Return the (X, Y) coordinate for the center point of the cell that contains the specified text.  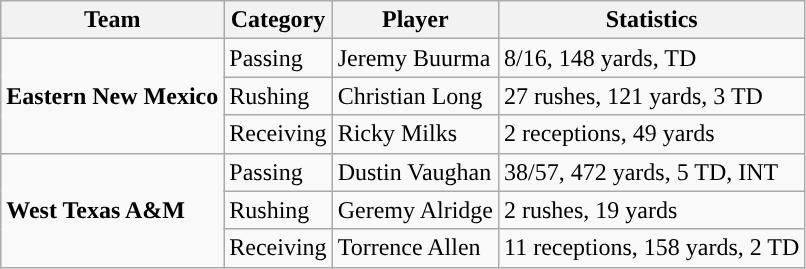
2 rushes, 19 yards (651, 210)
Geremy Alridge (415, 210)
Statistics (651, 20)
27 rushes, 121 yards, 3 TD (651, 96)
38/57, 472 yards, 5 TD, INT (651, 172)
Category (278, 20)
West Texas A&M (112, 210)
Player (415, 20)
Ricky Milks (415, 134)
11 receptions, 158 yards, 2 TD (651, 248)
Jeremy Buurma (415, 58)
Christian Long (415, 96)
2 receptions, 49 yards (651, 134)
Torrence Allen (415, 248)
8/16, 148 yards, TD (651, 58)
Team (112, 20)
Dustin Vaughan (415, 172)
Eastern New Mexico (112, 96)
